Pinpoint the cell where the given text exists, returning its (x, y) midpoint coordinate. 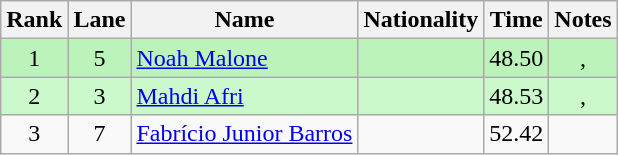
Lane (100, 20)
52.42 (516, 134)
Rank (34, 20)
48.50 (516, 58)
1 (34, 58)
Noah Malone (244, 58)
7 (100, 134)
2 (34, 96)
Name (244, 20)
Mahdi Afri (244, 96)
48.53 (516, 96)
Nationality (421, 20)
Time (516, 20)
Fabrício Junior Barros (244, 134)
5 (100, 58)
Notes (583, 20)
